Return the (x, y) coordinate for the center point of the cell that contains the specified text.  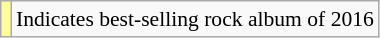
Indicates best-selling rock album of 2016 (195, 19)
